Capture the cell that displays the provided text and extract its [X, Y] central coordinate. 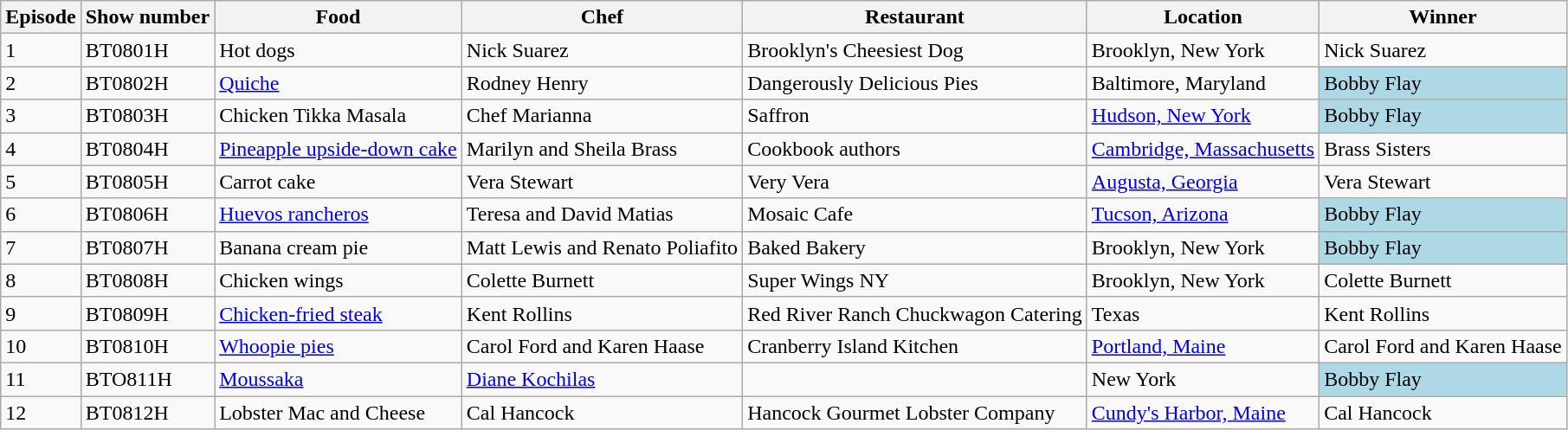
Lobster Mac and Cheese [339, 413]
Chicken Tikka Masala [339, 116]
2 [41, 83]
Brass Sisters [1443, 149]
Show number [147, 17]
Dangerously Delicious Pies [915, 83]
Food [339, 17]
Cookbook authors [915, 149]
Mosaic Cafe [915, 215]
Baltimore, Maryland [1203, 83]
Banana cream pie [339, 247]
1 [41, 50]
11 [41, 379]
12 [41, 413]
Moussaka [339, 379]
Carrot cake [339, 182]
Marilyn and Sheila Brass [602, 149]
Tucson, Arizona [1203, 215]
BT0812H [147, 413]
Augusta, Georgia [1203, 182]
Huevos rancheros [339, 215]
Very Vera [915, 182]
Pineapple upside-down cake [339, 149]
BT0807H [147, 247]
Chef Marianna [602, 116]
4 [41, 149]
Cambridge, Massachusetts [1203, 149]
7 [41, 247]
BT0802H [147, 83]
Chicken wings [339, 280]
10 [41, 346]
BTO811H [147, 379]
9 [41, 313]
Red River Ranch Chuckwagon Catering [915, 313]
BT0810H [147, 346]
Texas [1203, 313]
Hancock Gourmet Lobster Company [915, 413]
Baked Bakery [915, 247]
BT0809H [147, 313]
Location [1203, 17]
BT0808H [147, 280]
Diane Kochilas [602, 379]
Cundy's Harbor, Maine [1203, 413]
Brooklyn's Cheesiest Dog [915, 50]
Rodney Henry [602, 83]
BT0803H [147, 116]
3 [41, 116]
Cranberry Island Kitchen [915, 346]
Saffron [915, 116]
Hudson, New York [1203, 116]
BT0801H [147, 50]
BT0805H [147, 182]
Winner [1443, 17]
Hot dogs [339, 50]
Portland, Maine [1203, 346]
Whoopie pies [339, 346]
Matt Lewis and Renato Poliafito [602, 247]
Teresa and David Matias [602, 215]
Quiche [339, 83]
Super Wings NY [915, 280]
BT0804H [147, 149]
Restaurant [915, 17]
Chicken-fried steak [339, 313]
New York [1203, 379]
BT0806H [147, 215]
8 [41, 280]
Chef [602, 17]
Episode [41, 17]
5 [41, 182]
6 [41, 215]
